Search for the cell housing the specified text and yield its [X, Y] center coordinate. 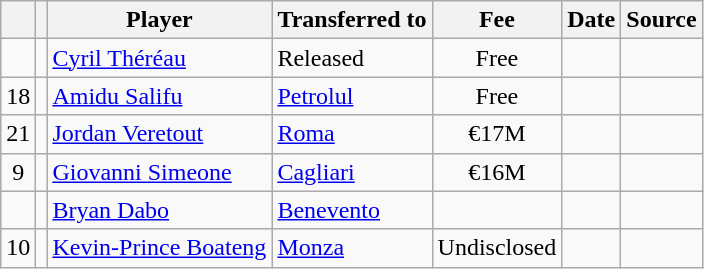
Fee [497, 20]
Date [592, 20]
€17M [497, 134]
Giovanni Simeone [160, 172]
Petrolul [352, 96]
Undisclosed [497, 248]
Source [662, 20]
Transferred to [352, 20]
21 [18, 134]
Kevin-Prince Boateng [160, 248]
Amidu Salifu [160, 96]
Cyril Théréau [160, 58]
Bryan Dabo [160, 210]
Jordan Veretout [160, 134]
Released [352, 58]
18 [18, 96]
Cagliari [352, 172]
Benevento [352, 210]
Roma [352, 134]
Monza [352, 248]
Player [160, 20]
9 [18, 172]
10 [18, 248]
€16M [497, 172]
